Locate the cell with the specified text and output its [X, Y] center coordinate. 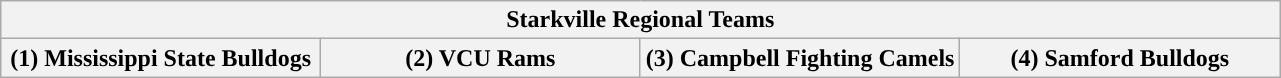
Starkville Regional Teams [640, 20]
(4) Samford Bulldogs [1120, 58]
(1) Mississippi State Bulldogs [161, 58]
(2) VCU Rams [480, 58]
(3) Campbell Fighting Camels [800, 58]
